For the text-containing cell, return its midpoint in (X, Y) coordinate format. 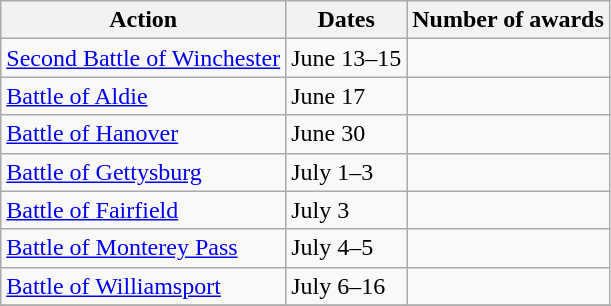
Battle of Williamsport (144, 286)
Number of awards (508, 20)
July 3 (346, 210)
Battle of Hanover (144, 134)
Battle of Fairfield (144, 210)
July 4–5 (346, 248)
Dates (346, 20)
June 30 (346, 134)
Action (144, 20)
July 6–16 (346, 286)
June 13–15 (346, 58)
Battle of Aldie (144, 96)
June 17 (346, 96)
Second Battle of Winchester (144, 58)
Battle of Monterey Pass (144, 248)
July 1–3 (346, 172)
Battle of Gettysburg (144, 172)
